Locate the cell with the specified text and output its (X, Y) center coordinate. 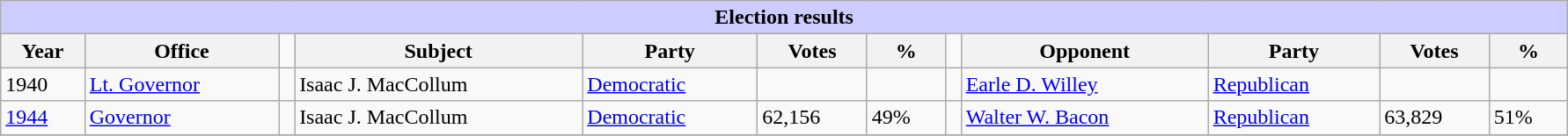
Earle D. Willey (1084, 84)
49% (906, 118)
51% (1528, 118)
Office (181, 51)
Election results (785, 18)
Lt. Governor (181, 84)
1940 (42, 84)
Walter W. Bacon (1084, 118)
63,829 (1434, 118)
Year (42, 51)
Subject (438, 51)
62,156 (813, 118)
1944 (42, 118)
Governor (181, 118)
Opponent (1084, 51)
